Locate the cell with the specified text and output its [X, Y] center coordinate. 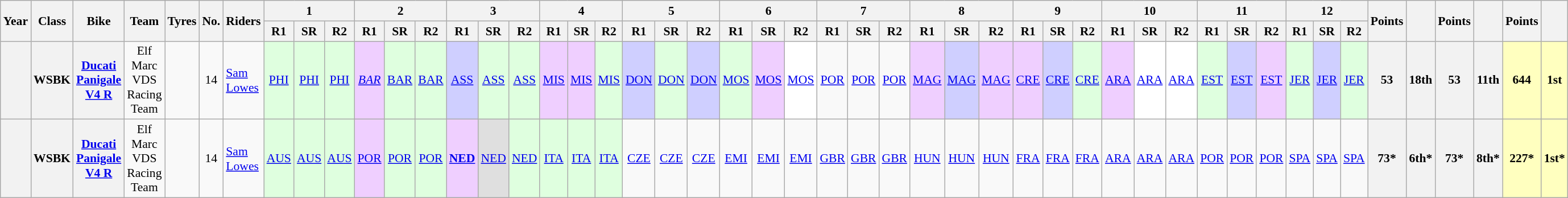
Year [16, 20]
9 [1058, 11]
1st [1555, 80]
Bike [99, 20]
6th* [1421, 159]
Riders [243, 20]
1st* [1555, 159]
3 [494, 11]
11th [1488, 80]
644 [1522, 80]
No. [211, 20]
Tyres [182, 20]
8th* [1488, 159]
10 [1150, 11]
Team [144, 20]
227* [1522, 159]
5 [671, 11]
4 [581, 11]
Class [52, 20]
7 [863, 11]
12 [1326, 11]
8 [962, 11]
6 [769, 11]
18th [1421, 80]
2 [400, 11]
11 [1242, 11]
1 [309, 11]
